Capture the cell that displays the provided text and extract its [x, y] central coordinate. 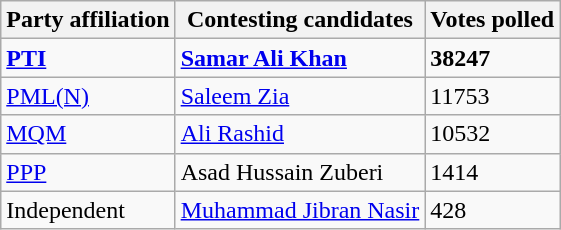
PTI [88, 58]
Muhammad Jibran Nasir [300, 210]
Party affiliation [88, 20]
Ali Rashid [300, 134]
38247 [492, 58]
Asad Hussain Zuberi [300, 172]
Saleem Zia [300, 96]
Independent [88, 210]
Votes polled [492, 20]
Contesting candidates [300, 20]
10532 [492, 134]
Samar Ali Khan [300, 58]
PPP [88, 172]
1414 [492, 172]
11753 [492, 96]
PML(N) [88, 96]
428 [492, 210]
MQM [88, 134]
